Search for the cell housing the specified text and yield its [X, Y] center coordinate. 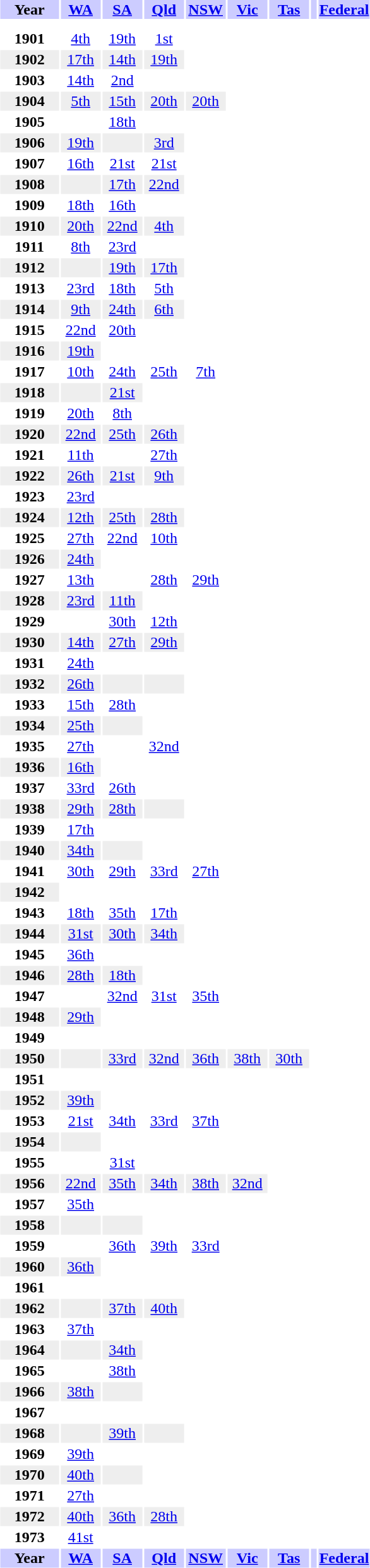
1941 [29, 871]
1917 [29, 372]
1967 [29, 1412]
41st [81, 1537]
1950 [29, 1059]
2nd [122, 80]
1914 [29, 310]
1954 [29, 1142]
1946 [29, 976]
1935 [29, 746]
1915 [29, 330]
1963 [29, 1329]
1905 [29, 122]
1944 [29, 934]
7th [206, 372]
1904 [29, 102]
13th [81, 580]
1908 [29, 185]
1964 [29, 1350]
1928 [29, 601]
1934 [29, 726]
1942 [29, 892]
1960 [29, 1267]
1948 [29, 1017]
1971 [29, 1495]
3rd [164, 143]
1901 [29, 38]
1937 [29, 788]
1927 [29, 580]
1947 [29, 996]
1916 [29, 351]
1910 [29, 226]
1918 [29, 393]
1907 [29, 163]
1943 [29, 913]
1926 [29, 559]
1921 [29, 455]
1909 [29, 205]
1969 [29, 1454]
1924 [29, 518]
1930 [29, 643]
1956 [29, 1184]
1920 [29, 435]
1925 [29, 538]
1968 [29, 1434]
1923 [29, 496]
1955 [29, 1162]
1970 [29, 1475]
1938 [29, 809]
1951 [29, 1079]
1902 [29, 60]
1962 [29, 1309]
1939 [29, 829]
1958 [29, 1226]
1903 [29, 80]
1931 [29, 663]
1919 [29, 413]
1933 [29, 705]
1972 [29, 1517]
1912 [29, 268]
1936 [29, 768]
1973 [29, 1537]
1965 [29, 1371]
1961 [29, 1287]
6th [164, 310]
1932 [29, 684]
1959 [29, 1246]
1953 [29, 1121]
1st [164, 38]
1945 [29, 954]
1911 [29, 247]
1966 [29, 1392]
1957 [29, 1204]
1906 [29, 143]
1940 [29, 851]
1949 [29, 1038]
1929 [29, 621]
1913 [29, 288]
1952 [29, 1101]
1922 [29, 476]
